Search for the cell housing the specified text and yield its (x, y) center coordinate. 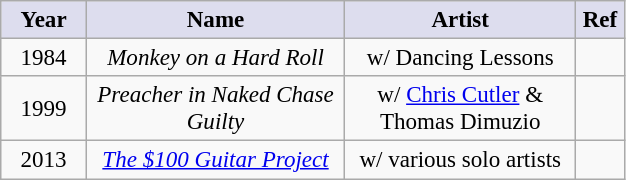
Name (215, 20)
w/ various solo artists (460, 160)
Monkey on a Hard Roll (215, 57)
w/ Dancing Lessons (460, 57)
2013 (44, 160)
1999 (44, 108)
Year (44, 20)
1984 (44, 57)
Artist (460, 20)
w/ Chris Cutler & Thomas Dimuzio (460, 108)
Preacher in Naked Chase Guilty (215, 108)
The $100 Guitar Project (215, 160)
Ref (600, 20)
